Provide the [X, Y] coordinate of the cell's center where the given text is located.  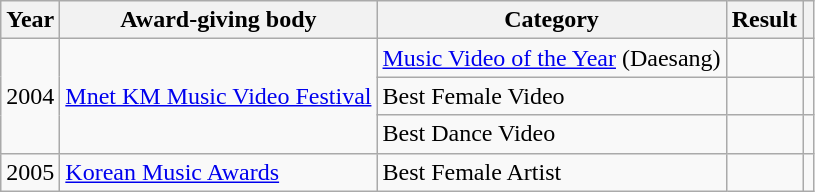
Category [552, 20]
Mnet KM Music Video Festival [218, 96]
Korean Music Awards [218, 172]
Best Female Video [552, 96]
2004 [30, 96]
Award-giving body [218, 20]
2005 [30, 172]
Best Dance Video [552, 134]
Best Female Artist [552, 172]
Music Video of the Year (Daesang) [552, 58]
Result [764, 20]
Year [30, 20]
